From the cell containing the given text, extract its center point as [X, Y] coordinate. 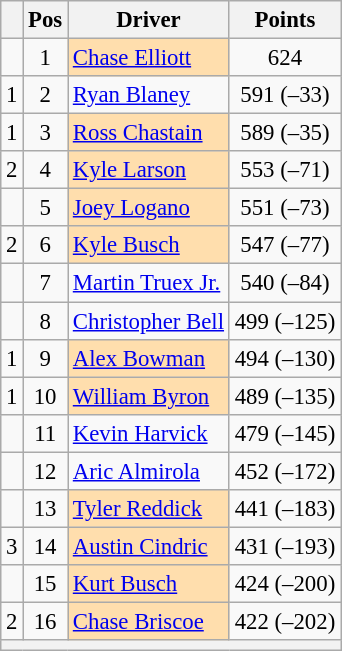
424 (–200) [284, 584]
14 [46, 546]
589 (–35) [284, 133]
551 (–73) [284, 208]
Joey Logano [149, 208]
6 [46, 245]
553 (–71) [284, 170]
11 [46, 433]
Christopher Bell [149, 321]
494 (–130) [284, 358]
10 [46, 396]
16 [46, 621]
Pos [46, 20]
5 [46, 208]
7 [46, 283]
Kurt Busch [149, 584]
452 (–172) [284, 471]
Points [284, 20]
540 (–84) [284, 283]
489 (–135) [284, 396]
Chase Elliott [149, 58]
624 [284, 58]
547 (–77) [284, 245]
591 (–33) [284, 95]
Alex Bowman [149, 358]
Austin Cindric [149, 546]
Ross Chastain [149, 133]
422 (–202) [284, 621]
431 (–193) [284, 546]
8 [46, 321]
15 [46, 584]
479 (–145) [284, 433]
9 [46, 358]
Tyler Reddick [149, 509]
441 (–183) [284, 509]
499 (–125) [284, 321]
4 [46, 170]
Kevin Harvick [149, 433]
13 [46, 509]
Driver [149, 20]
12 [46, 471]
Kyle Busch [149, 245]
Aric Almirola [149, 471]
Ryan Blaney [149, 95]
William Byron [149, 396]
Chase Briscoe [149, 621]
Martin Truex Jr. [149, 283]
Kyle Larson [149, 170]
